Extract the [X, Y] coordinate from the center of the cell holding the provided text.  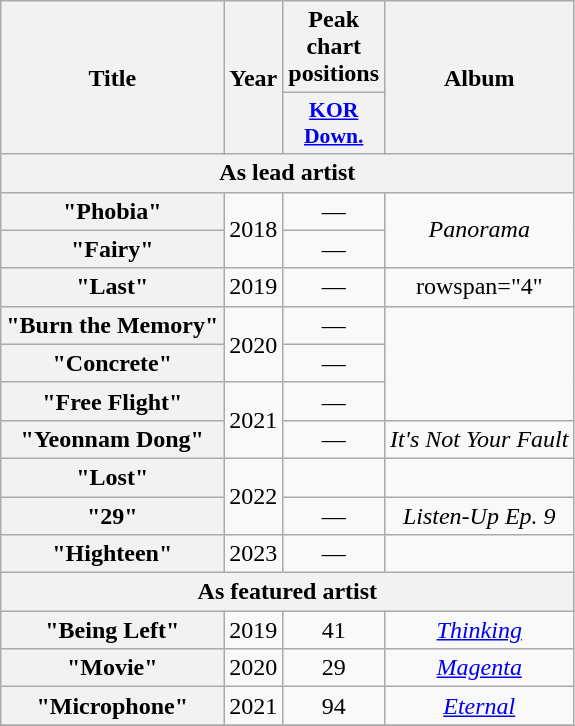
Listen-Up Ep. 9 [480, 515]
2023 [254, 554]
41 [334, 630]
Title [112, 78]
"Concrete" [112, 363]
"Fairy" [112, 249]
Year [254, 78]
"Being Left" [112, 630]
As lead artist [288, 173]
It's Not Your Fault [480, 439]
Eternal [480, 706]
"Movie" [112, 668]
Panorama [480, 230]
As featured artist [288, 592]
Thinking [480, 630]
KORDown. [334, 124]
"Free Flight" [112, 401]
"Phobia" [112, 211]
"Last" [112, 287]
"29" [112, 515]
"Yeonnam Dong" [112, 439]
29 [334, 668]
Album [480, 78]
"Highteen" [112, 554]
rowspan="4" [480, 287]
94 [334, 706]
Magenta [480, 668]
"Lost" [112, 477]
2022 [254, 496]
2018 [254, 230]
"Burn the Memory" [112, 325]
Peak chart positions [334, 47]
"Microphone" [112, 706]
